Find where the given text appears and provide that cell's center as [x, y] coordinate. 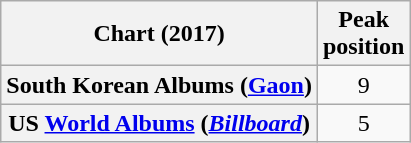
US World Albums (Billboard) [160, 123]
South Korean Albums (Gaon) [160, 85]
Chart (2017) [160, 34]
5 [363, 123]
Peak position [363, 34]
9 [363, 85]
